Pinpoint the cell where the given text exists, returning its [X, Y] midpoint coordinate. 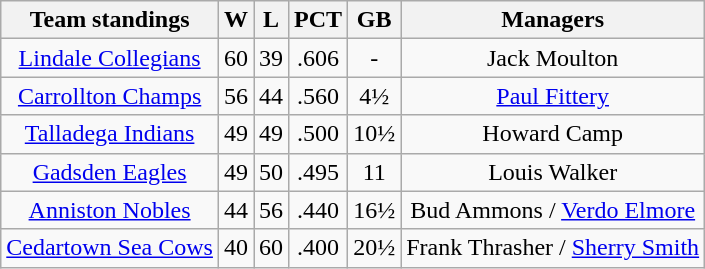
4½ [374, 96]
Team standings [110, 20]
.400 [318, 248]
16½ [374, 210]
.495 [318, 172]
.440 [318, 210]
.606 [318, 58]
Bud Ammons / Verdo Elmore [553, 210]
Talladega Indians [110, 134]
Anniston Nobles [110, 210]
10½ [374, 134]
Cedartown Sea Cows [110, 248]
L [272, 20]
.560 [318, 96]
20½ [374, 248]
39 [272, 58]
GB [374, 20]
11 [374, 172]
Frank Thrasher / Sherry Smith [553, 248]
50 [272, 172]
Managers [553, 20]
.500 [318, 134]
Jack Moulton [553, 58]
PCT [318, 20]
40 [236, 248]
Louis Walker [553, 172]
Paul Fittery [553, 96]
Carrollton Champs [110, 96]
W [236, 20]
Lindale Collegians [110, 58]
- [374, 58]
Gadsden Eagles [110, 172]
Howard Camp [553, 134]
